Identify which cell holds the provided text, then report its (x, y) central coordinate. 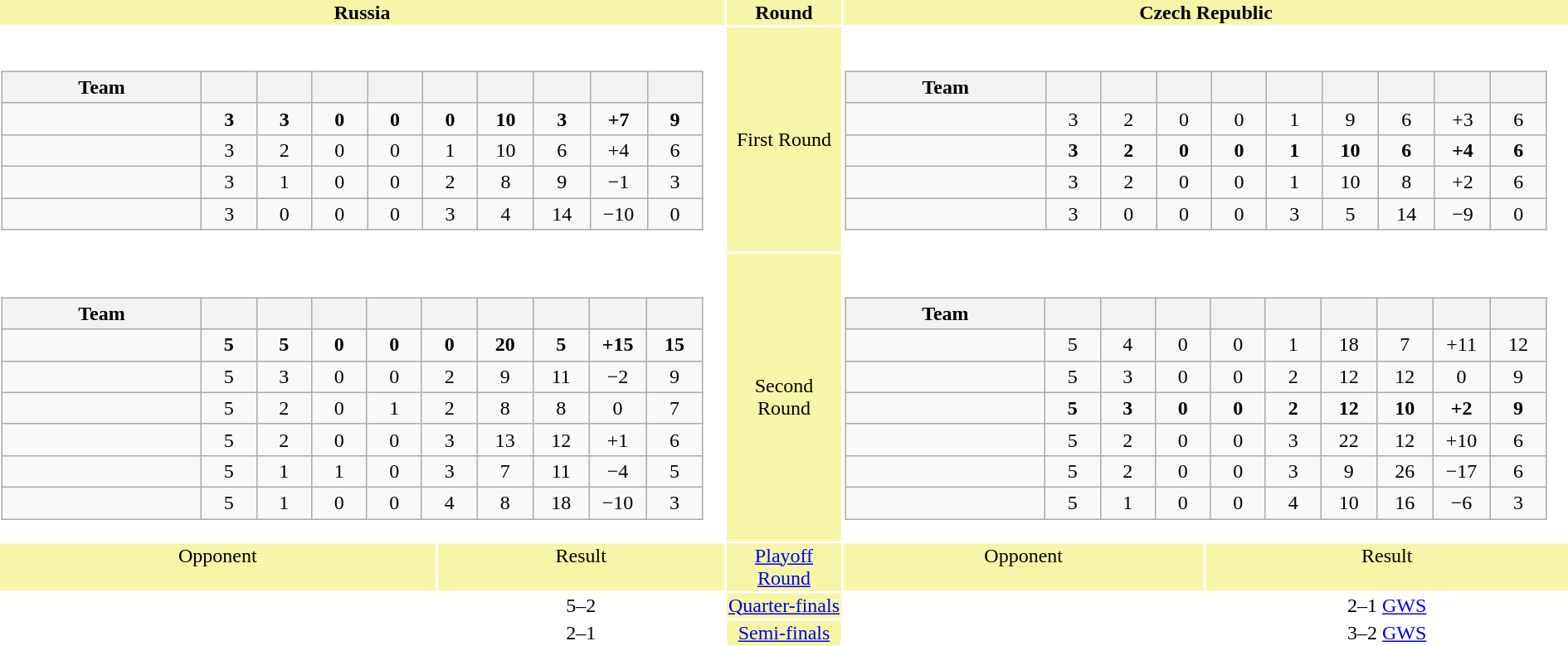
−17 (1462, 471)
−9 (1463, 213)
3–2 GWS (1387, 633)
−6 (1462, 503)
First Round (784, 139)
+3 (1463, 119)
2–1 GWS (1387, 605)
−4 (617, 471)
5–2 (581, 605)
Quarter-finals (784, 605)
Russia (362, 12)
−2 (617, 376)
+10 (1462, 440)
Round (784, 12)
16 (1405, 503)
Team 5 4 0 0 1 18 7 +11 12 5 3 0 0 2 12 12 0 9 5 3 0 0 2 12 10 +2 9 5 2 0 0 3 22 12 +10 6 5 2 0 0 3 9 26 −17 6 5 1 0 0 4 10 16 −6 3 (1206, 397)
Playoff Round (784, 567)
Second Round (784, 397)
15 (674, 345)
−1 (619, 182)
Semi-finals (784, 633)
26 (1405, 471)
Team 5 5 0 0 0 20 5 +15 15 5 3 0 0 2 9 11 −2 9 5 2 0 1 2 8 8 0 7 5 2 0 0 3 13 12 +1 6 5 1 1 0 3 7 11 −4 5 5 1 0 0 4 8 18 −10 3 (362, 397)
22 (1349, 440)
Team 3 3 0 0 0 10 3 +7 9 3 2 0 0 1 10 6 +4 6 3 1 0 0 2 8 9 −1 3 3 0 0 0 3 4 14 −10 0 (362, 139)
+15 (617, 345)
2–1 (581, 633)
+7 (619, 119)
+1 (617, 440)
Team 3 2 0 0 1 9 6 +3 6 3 2 0 0 1 10 6 +4 6 3 2 0 0 1 10 8 +2 6 3 0 0 0 3 5 14 −9 0 (1206, 139)
Czech Republic (1206, 12)
+11 (1462, 345)
20 (505, 345)
13 (505, 440)
